Locate the cell with the specified text and output its (x, y) center coordinate. 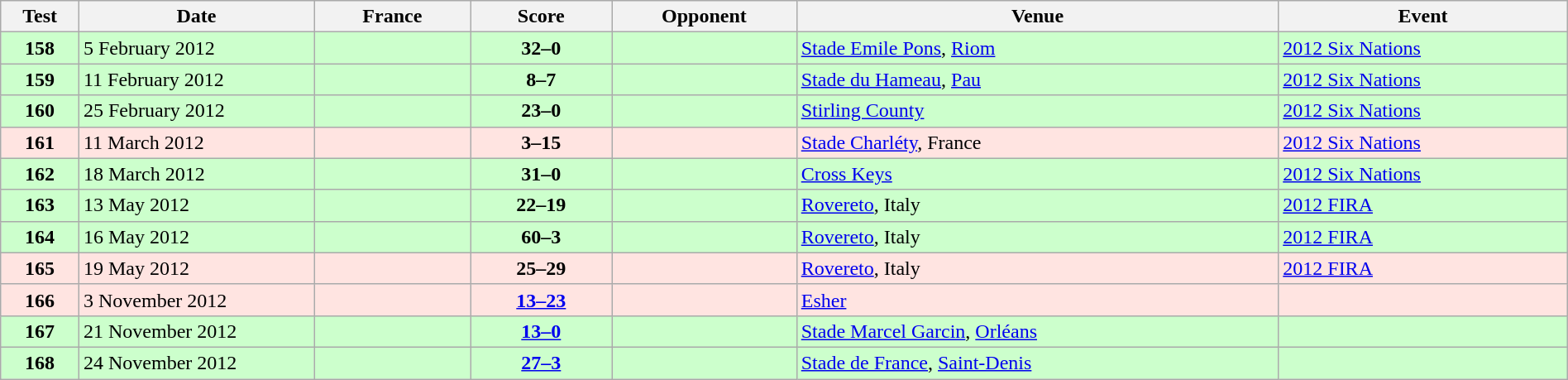
22–19 (541, 205)
19 May 2012 (196, 268)
Esher (1037, 300)
159 (40, 79)
21 November 2012 (196, 331)
158 (40, 48)
Stade de France, Saint-Denis (1037, 363)
France (392, 17)
Event (1423, 17)
Stade Charléty, France (1037, 142)
3–15 (541, 142)
Cross Keys (1037, 174)
11 March 2012 (196, 142)
Stade du Hameau, Pau (1037, 79)
25 February 2012 (196, 111)
23–0 (541, 111)
60–3 (541, 237)
Stade Marcel Garcin, Orléans (1037, 331)
27–3 (541, 363)
16 May 2012 (196, 237)
Test (40, 17)
164 (40, 237)
13 May 2012 (196, 205)
32–0 (541, 48)
Stirling County (1037, 111)
168 (40, 363)
Score (541, 17)
Opponent (705, 17)
11 February 2012 (196, 79)
162 (40, 174)
25–29 (541, 268)
Venue (1037, 17)
165 (40, 268)
163 (40, 205)
167 (40, 331)
5 February 2012 (196, 48)
18 March 2012 (196, 174)
13–0 (541, 331)
31–0 (541, 174)
3 November 2012 (196, 300)
161 (40, 142)
13–23 (541, 300)
Date (196, 17)
160 (40, 111)
24 November 2012 (196, 363)
Stade Emile Pons, Riom (1037, 48)
8–7 (541, 79)
166 (40, 300)
